Identify which cell holds the provided text, then report its [X, Y] central coordinate. 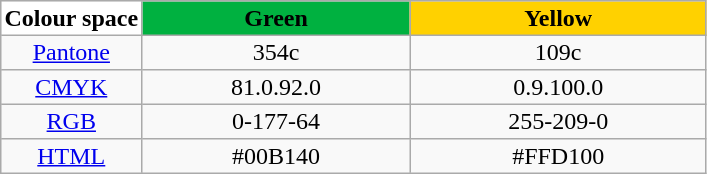
255-209-0 [558, 121]
RGB [72, 121]
#00B140 [276, 156]
HTML [72, 156]
Yellow [558, 18]
Green [276, 18]
Pantone [72, 52]
Colour space [72, 18]
#FFD100 [558, 156]
0-177-64 [276, 121]
81.0.92.0 [276, 87]
354c [276, 52]
109c [558, 52]
0.9.100.0 [558, 87]
CMYK [72, 87]
